Capture the cell that displays the provided text and extract its [x, y] central coordinate. 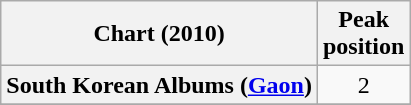
Peakposition [363, 34]
Chart (2010) [160, 34]
2 [363, 85]
South Korean Albums (Gaon) [160, 85]
